Identify which cell holds the provided text, then report its [x, y] central coordinate. 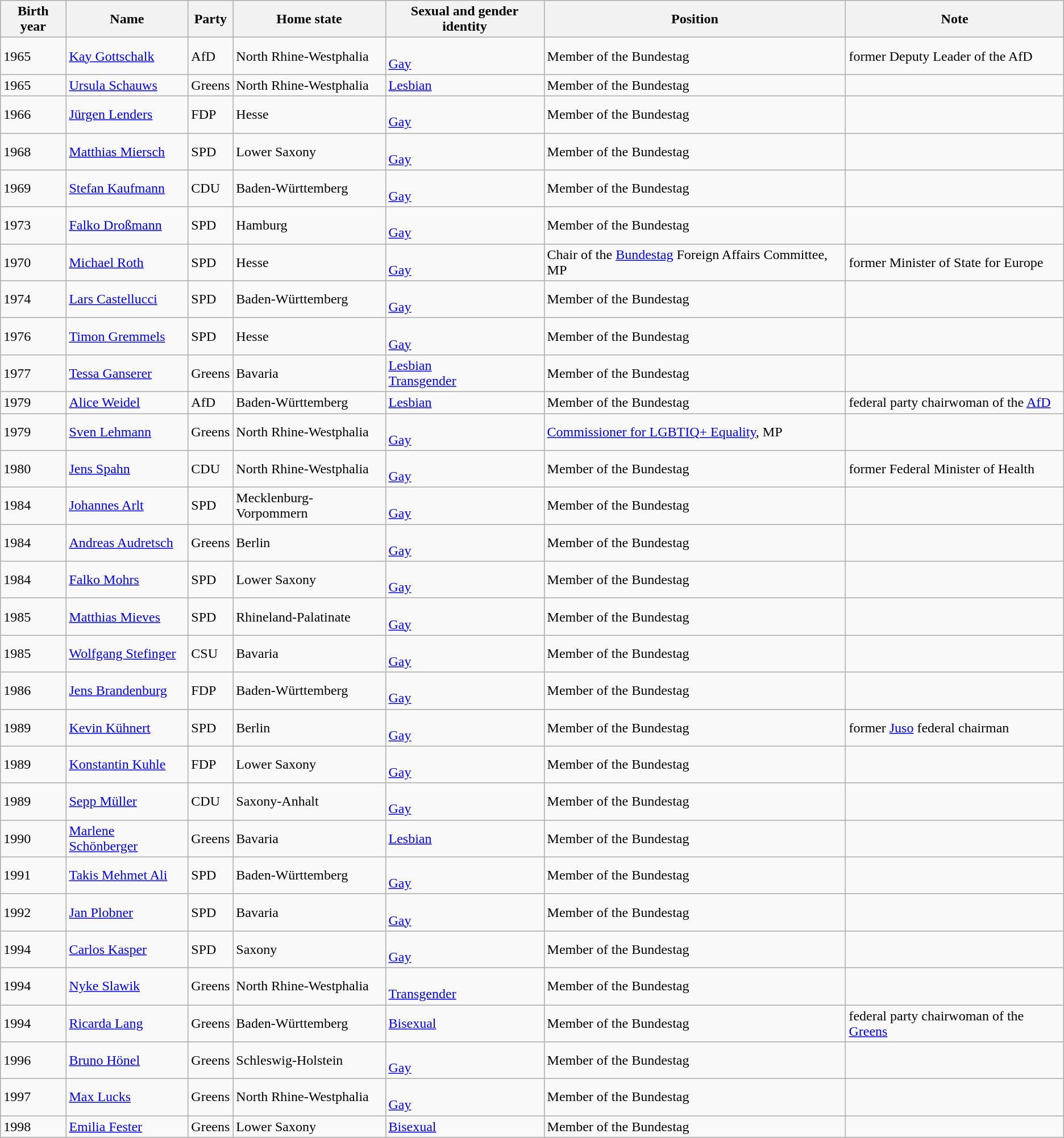
Commissioner for LGBTIQ+ Equality, MP [695, 432]
1992 [33, 912]
Carlos Kasper [127, 949]
Michael Roth [127, 262]
Nyke Slawik [127, 986]
Transgender [465, 986]
Ursula Schauws [127, 85]
federal party chairwoman of the Greens [955, 1023]
Timon Gremmels [127, 336]
Hamburg [309, 225]
former Deputy Leader of the AfD [955, 56]
Home state [309, 19]
Falko Droßmann [127, 225]
1970 [33, 262]
1980 [33, 469]
Lesbian Transgender [465, 373]
Stefan Kaufmann [127, 189]
Jens Spahn [127, 469]
Schleswig-Holstein [309, 1060]
1969 [33, 189]
Bruno Hönel [127, 1060]
Kevin Kühnert [127, 727]
1968 [33, 151]
Mecklenburg-Vorpommern [309, 506]
1966 [33, 115]
Wolfgang Stefinger [127, 653]
1974 [33, 299]
1977 [33, 373]
Ricarda Lang [127, 1023]
1990 [33, 839]
Tessa Ganserer [127, 373]
Alice Weidel [127, 402]
Birth year [33, 19]
Matthias Mieves [127, 617]
Sepp Müller [127, 801]
Sven Lehmann [127, 432]
Party [210, 19]
Johannes Arlt [127, 506]
1996 [33, 1060]
Jens Brandenburg [127, 691]
1997 [33, 1098]
Sexual and gender identity [465, 19]
federal party chairwoman of the AfD [955, 402]
former Juso federal chairman [955, 727]
Lars Castellucci [127, 299]
CSU [210, 653]
Konstantin Kuhle [127, 765]
Marlene Schönberger [127, 839]
Takis Mehmet Ali [127, 875]
1976 [33, 336]
former Federal Minister of Health [955, 469]
Jürgen Lenders [127, 115]
Kay Gottschalk [127, 56]
Emilia Fester [127, 1127]
Saxony [309, 949]
Rhineland-Palatinate [309, 617]
Position [695, 19]
Saxony-Anhalt [309, 801]
Name [127, 19]
Falko Mohrs [127, 580]
former Minister of State for Europe [955, 262]
Jan Plobner [127, 912]
1991 [33, 875]
Chair of the Bundestag Foreign Affairs Committee, MP [695, 262]
Andreas Audretsch [127, 543]
1986 [33, 691]
1973 [33, 225]
Matthias Miersch [127, 151]
Max Lucks [127, 1098]
1998 [33, 1127]
Note [955, 19]
